Return [X, Y] of the center of cell containing provided text 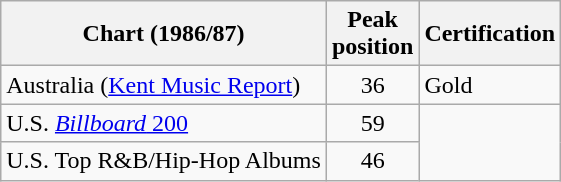
Australia (Kent Music Report) [164, 85]
Certification [490, 34]
36 [372, 85]
Gold [490, 85]
U.S. Top R&B/Hip-Hop Albums [164, 161]
Peakposition [372, 34]
46 [372, 161]
U.S. Billboard 200 [164, 123]
59 [372, 123]
Chart (1986/87) [164, 34]
